Provide the (x, y) coordinate of the cell's center where the given text is located.  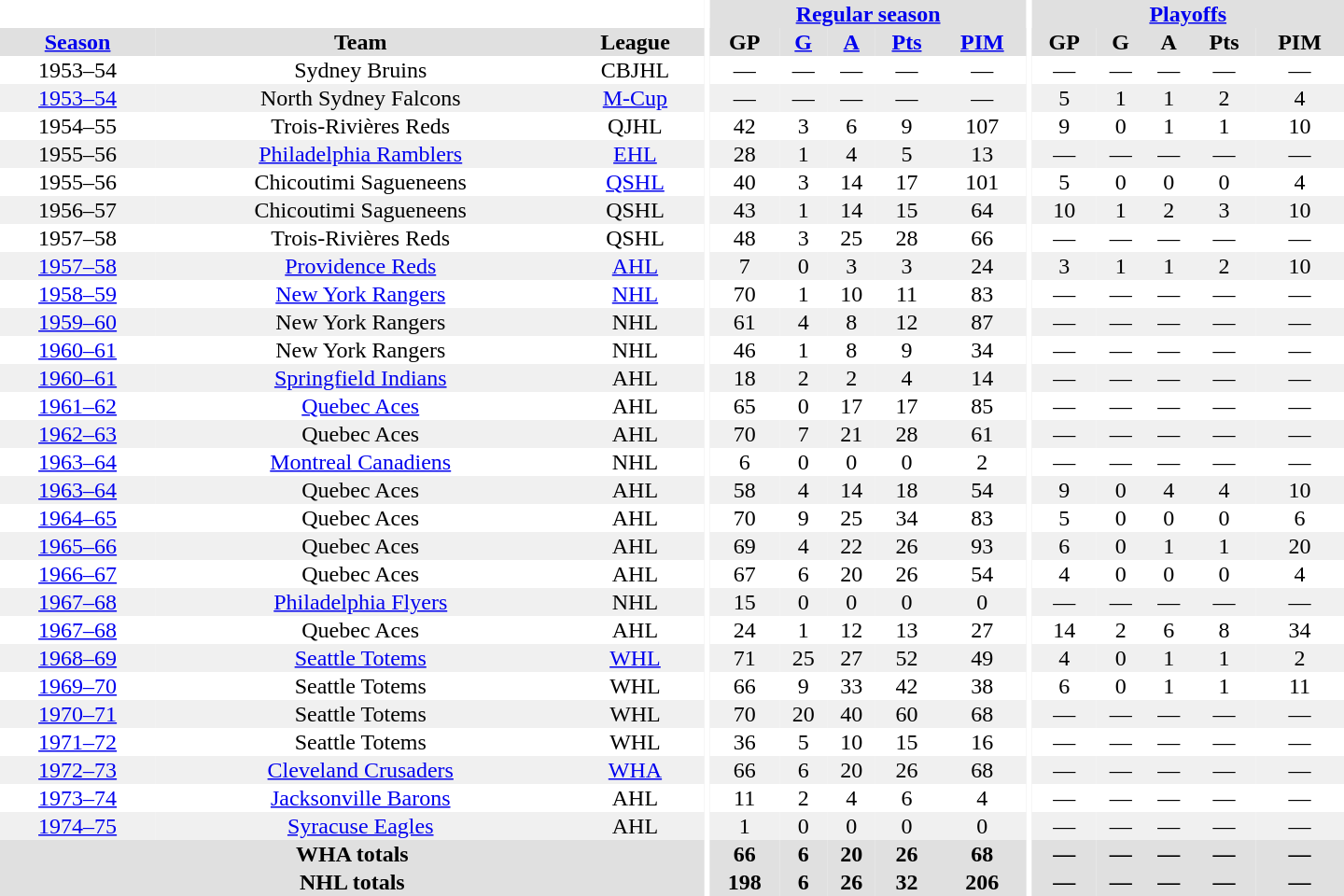
1970–71 (77, 714)
93 (982, 546)
1966–67 (77, 574)
58 (745, 490)
21 (851, 434)
1973–74 (77, 798)
49 (982, 658)
WHA (635, 770)
1974–75 (77, 826)
43 (745, 210)
64 (982, 210)
16 (982, 742)
Team (360, 42)
101 (982, 182)
1969–70 (77, 686)
NHL totals (353, 882)
1964–65 (77, 518)
33 (851, 686)
65 (745, 406)
1959–60 (77, 322)
36 (745, 742)
Philadelphia Ramblers (360, 154)
Philadelphia Flyers (360, 602)
CBJHL (635, 70)
Regular season (868, 14)
1958–59 (77, 294)
1972–73 (77, 770)
206 (982, 882)
Jacksonville Barons (360, 798)
Montreal Canadiens (360, 462)
71 (745, 658)
1965–66 (77, 546)
48 (745, 238)
38 (982, 686)
Season (77, 42)
League (635, 42)
85 (982, 406)
46 (745, 350)
M-Cup (635, 98)
Playoffs (1188, 14)
60 (907, 714)
52 (907, 658)
107 (982, 126)
1971–72 (77, 742)
Cleveland Crusaders (360, 770)
198 (745, 882)
QJHL (635, 126)
22 (851, 546)
Sydney Bruins (360, 70)
WHA totals (353, 854)
North Sydney Falcons (360, 98)
69 (745, 546)
Providence Reds (360, 266)
1954–55 (77, 126)
67 (745, 574)
1956–57 (77, 210)
Springfield Indians (360, 378)
1968–69 (77, 658)
32 (907, 882)
Syracuse Eagles (360, 826)
1961–62 (77, 406)
EHL (635, 154)
87 (982, 322)
1962–63 (77, 434)
